Return [x, y] of the center of cell containing provided text 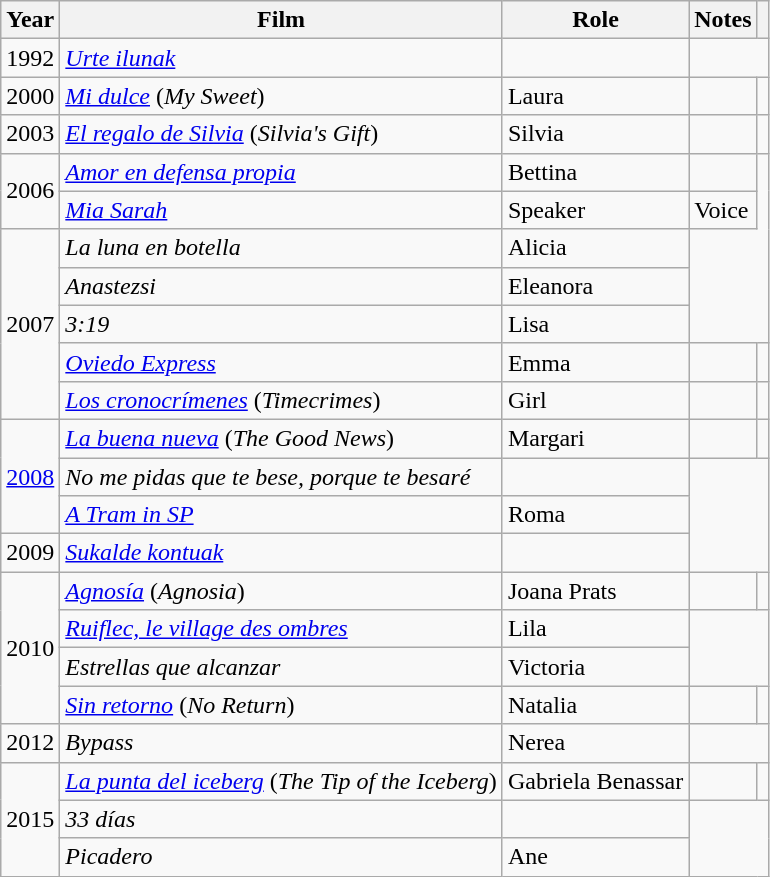
Year [30, 20]
Role [595, 20]
Bypass [282, 743]
Laura [595, 96]
Mi dulce (My Sweet) [282, 96]
Oviedo Express [282, 362]
2009 [30, 553]
Roma [595, 515]
Margari [595, 438]
Eleanora [595, 286]
Alicia [595, 248]
2007 [30, 324]
Ruiflec, le village des ombres [282, 629]
Lila [595, 629]
2006 [30, 191]
1992 [30, 58]
Bettina [595, 172]
La luna en botella [282, 248]
2000 [30, 96]
Joana Prats [595, 591]
33 días [282, 819]
Voice [723, 210]
Sukalde kontuak [282, 553]
2008 [30, 476]
2015 [30, 819]
Anastezsi [282, 286]
Film [282, 20]
Sin retorno (No Return) [282, 705]
Amor en defensa propia [282, 172]
Los cronocrímenes (Timecrimes) [282, 400]
3:19 [282, 324]
Nerea [595, 743]
Agnosía (Agnosia) [282, 591]
Gabriela Benassar [595, 781]
A Tram in SP [282, 515]
Victoria [595, 667]
2003 [30, 134]
Speaker [595, 210]
2012 [30, 743]
Estrellas que alcanzar [282, 667]
El regalo de Silvia (Silvia's Gift) [282, 134]
Lisa [595, 324]
Natalia [595, 705]
Urte ilunak [282, 58]
La buena nueva (The Good News) [282, 438]
Mia Sarah [282, 210]
Girl [595, 400]
Emma [595, 362]
La punta del iceberg (The Tip of the Iceberg) [282, 781]
Picadero [282, 857]
No me pidas que te bese, porque te besaré [282, 477]
2010 [30, 648]
Ane [595, 857]
Notes [723, 20]
Silvia [595, 134]
